From the cell containing the given text, extract its center point as (x, y) coordinate. 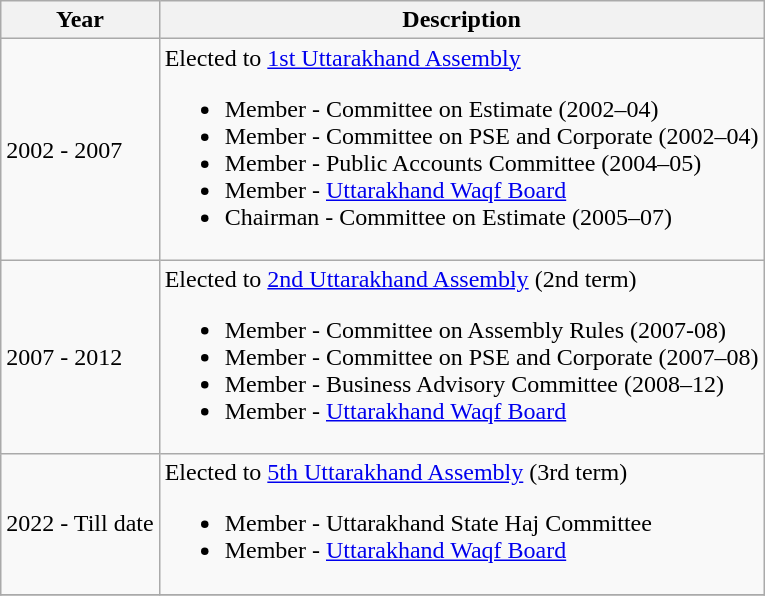
2007 - 2012 (80, 357)
Elected to 5th Uttarakhand Assembly (3rd term)Member - Uttarakhand State Haj CommitteeMember - Uttarakhand Waqf Board (462, 524)
2002 - 2007 (80, 150)
2022 - Till date (80, 524)
Description (462, 20)
Year (80, 20)
